Find where the given text appears and provide that cell's center as [x, y] coordinate. 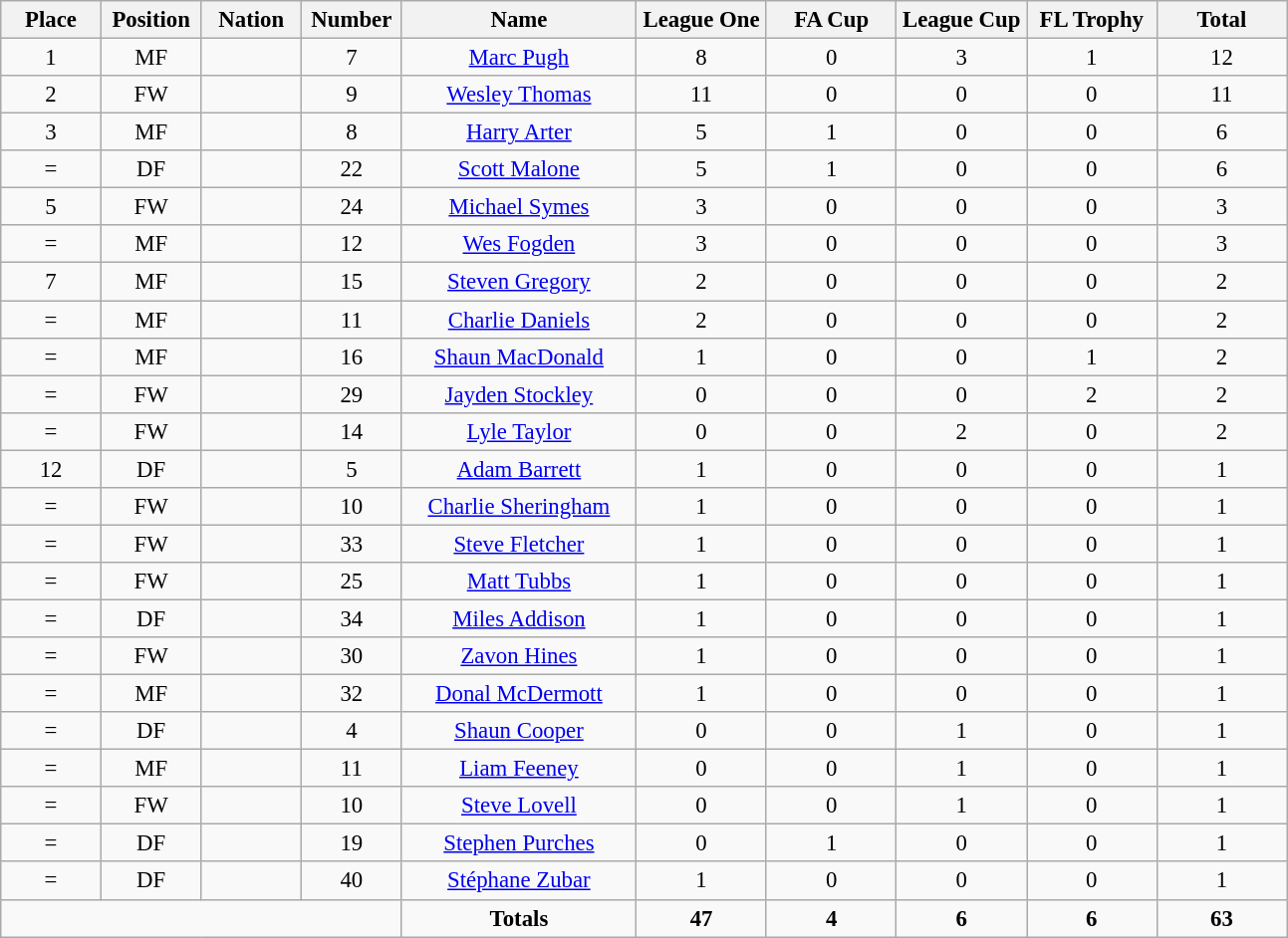
Adam Barrett [519, 469]
25 [353, 582]
Donal McDermott [519, 694]
Number [353, 20]
League One [701, 20]
Scott Malone [519, 169]
Wes Fogden [519, 244]
22 [353, 169]
34 [353, 618]
16 [353, 356]
Total [1221, 20]
Marc Pugh [519, 58]
15 [353, 282]
24 [353, 207]
Steve Fletcher [519, 544]
Zavon Hines [519, 656]
Name [519, 20]
League Cup [962, 20]
Shaun MacDonald [519, 356]
63 [1221, 918]
14 [353, 431]
Charlie Daniels [519, 320]
19 [353, 843]
47 [701, 918]
Steven Gregory [519, 282]
Totals [519, 918]
40 [353, 881]
Position [151, 20]
FL Trophy [1092, 20]
Steve Lovell [519, 806]
Matt Tubbs [519, 582]
Nation [251, 20]
Liam Feeney [519, 769]
32 [353, 694]
Lyle Taylor [519, 431]
Wesley Thomas [519, 95]
Jayden Stockley [519, 394]
Stéphane Zubar [519, 881]
Charlie Sheringham [519, 507]
Shaun Cooper [519, 731]
FA Cup [831, 20]
9 [353, 95]
29 [353, 394]
33 [353, 544]
Harry Arter [519, 132]
Michael Symes [519, 207]
Stephen Purches [519, 843]
Place [52, 20]
30 [353, 656]
Miles Addison [519, 618]
